Determine the [X, Y] coordinate at the center of the cell enclosing the given text.  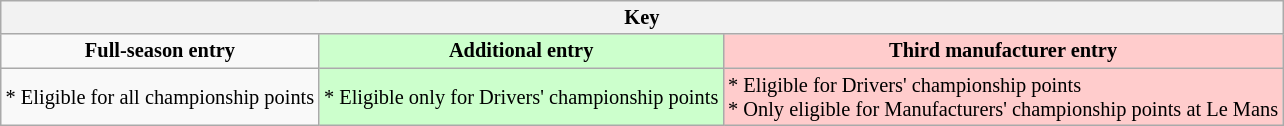
Third manufacturer entry [1003, 51]
* Eligible for Drivers' championship points* Only eligible for Manufacturers' championship points at Le Mans [1003, 97]
Key [642, 17]
Full-season entry [160, 51]
* Eligible only for Drivers' championship points [521, 97]
Additional entry [521, 51]
* Eligible for all championship points [160, 97]
